Extract the (x, y) coordinate from the center of the cell holding the provided text.  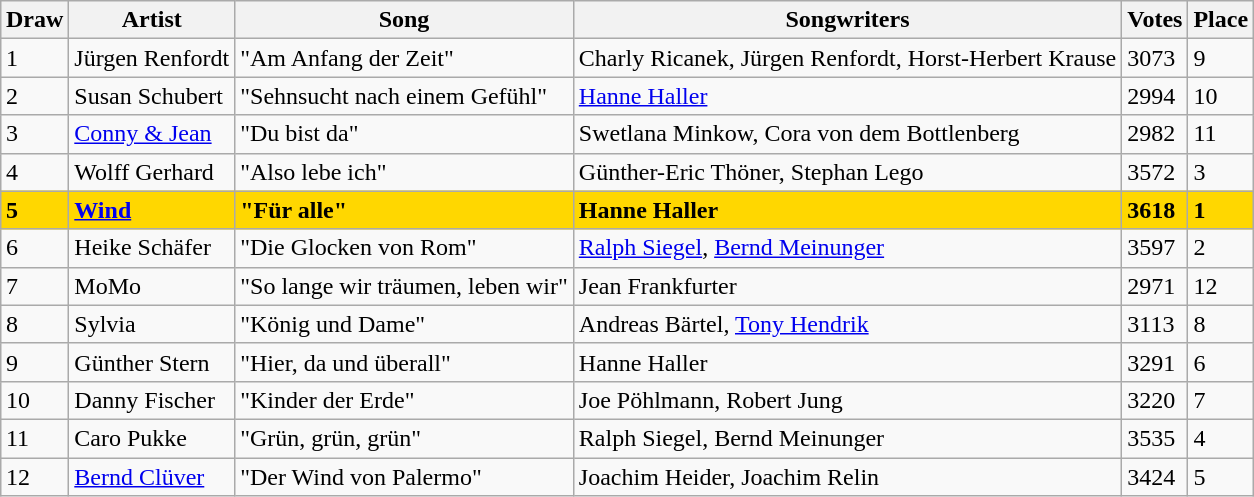
"Du bist da" (404, 134)
"Der Wind von Palermo" (404, 477)
Andreas Bärtel, Tony Hendrik (847, 324)
2971 (1155, 286)
"Für alle" (404, 210)
Votes (1155, 20)
"Am Anfang der Zeit" (404, 58)
3618 (1155, 210)
Wolff Gerhard (152, 172)
Danny Fischer (152, 400)
"Die Glocken von Rom" (404, 248)
"Sehnsucht nach einem Gefühl" (404, 96)
Song (404, 20)
Jürgen Renfordt (152, 58)
"Grün, grün, grün" (404, 438)
3220 (1155, 400)
"Hier, da und überall" (404, 362)
Caro Pukke (152, 438)
3113 (1155, 324)
Artist (152, 20)
3572 (1155, 172)
3424 (1155, 477)
Günther-Eric Thöner, Stephan Lego (847, 172)
3535 (1155, 438)
Heike Schäfer (152, 248)
Günther Stern (152, 362)
Conny & Jean (152, 134)
Jean Frankfurter (847, 286)
Wind (152, 210)
Joachim Heider, Joachim Relin (847, 477)
Sylvia (152, 324)
Draw (34, 20)
"Kinder der Erde" (404, 400)
2982 (1155, 134)
"Also lebe ich" (404, 172)
Joe Pöhlmann, Robert Jung (847, 400)
Swetlana Minkow, Cora von dem Bottlenberg (847, 134)
"So lange wir träumen, leben wir" (404, 286)
Susan Schubert (152, 96)
Place (1221, 20)
3073 (1155, 58)
"König und Dame" (404, 324)
Charly Ricanek, Jürgen Renfordt, Horst-Herbert Krause (847, 58)
2994 (1155, 96)
Bernd Clüver (152, 477)
Songwriters (847, 20)
3597 (1155, 248)
3291 (1155, 362)
MoMo (152, 286)
